Scan for the cell matching the given text and deliver its [X, Y] coordinate at center. 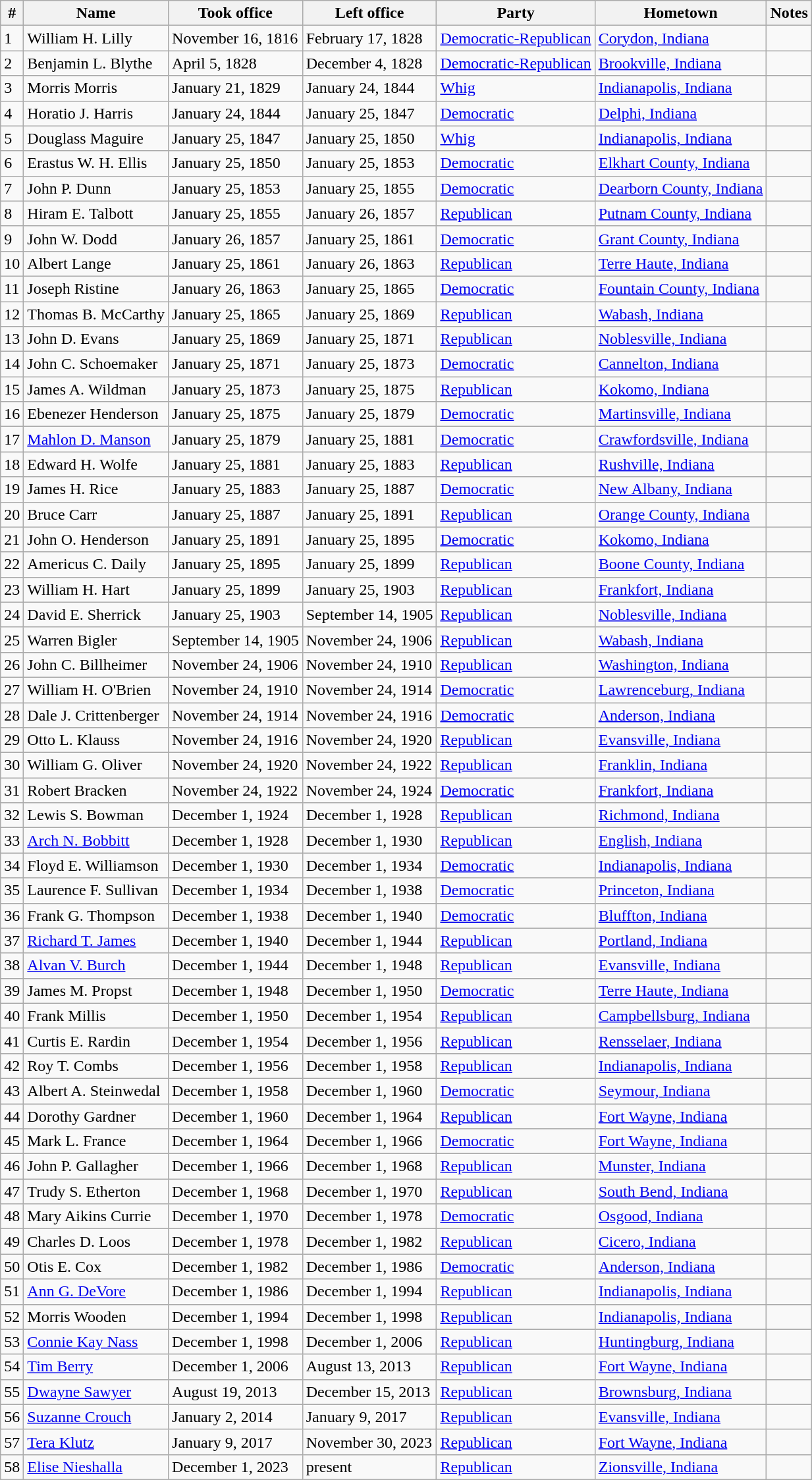
1 [12, 38]
Lawrenceburg, Indiana [681, 690]
8 [12, 213]
William H. O'Brien [96, 690]
Richmond, Indiana [681, 815]
Campbellsburg, Indiana [681, 1016]
46 [12, 1166]
58 [12, 1467]
26 [12, 665]
23 [12, 589]
James A. Wildman [96, 389]
James M. Propst [96, 991]
William G. Oliver [96, 765]
15 [12, 389]
16 [12, 414]
Grant County, Indiana [681, 238]
Seymour, Indiana [681, 1091]
33 [12, 840]
Huntingburg, Indiana [681, 1342]
Delphi, Indiana [681, 113]
Dorothy Gardner [96, 1116]
Dearborn County, Indiana [681, 188]
Americus C. Daily [96, 564]
Munster, Indiana [681, 1166]
December 1, 1924 [236, 815]
19 [12, 489]
12 [12, 314]
Floyd E. Williamson [96, 865]
Hometown [681, 13]
18 [12, 464]
Mahlon D. Manson [96, 439]
Roy T. Combs [96, 1066]
Rensselaer, Indiana [681, 1041]
Dale J. Crittenberger [96, 715]
Osgood, Indiana [681, 1217]
Brookville, Indiana [681, 63]
Curtis E. Rardin [96, 1041]
57 [12, 1442]
Morris Morris [96, 88]
Richard T. James [96, 941]
36 [12, 916]
Crawfordsville, Indiana [681, 439]
Edward H. Wolfe [96, 464]
42 [12, 1066]
New Albany, Indiana [681, 489]
Otto L. Klauss [96, 740]
Frank G. Thompson [96, 916]
Connie Kay Nass [96, 1342]
55 [12, 1392]
English, Indiana [681, 840]
John D. Evans [96, 339]
January 2, 2014 [236, 1417]
49 [12, 1242]
40 [12, 1016]
Zionsville, Indiana [681, 1467]
John O. Henderson [96, 539]
present [369, 1467]
John P. Dunn [96, 188]
Laurence F. Sullivan [96, 891]
Cannelton, Indiana [681, 364]
Mark L. France [96, 1141]
Frank Millis [96, 1016]
53 [12, 1342]
South Bend, Indiana [681, 1192]
Washington, Indiana [681, 665]
Franklin, Indiana [681, 765]
Left office [369, 13]
Ann G. DeVore [96, 1292]
Albert Lange [96, 263]
10 [12, 263]
6 [12, 163]
Morris Wooden [96, 1317]
52 [12, 1317]
14 [12, 364]
45 [12, 1141]
47 [12, 1192]
December 4, 1828 [369, 63]
44 [12, 1116]
Tim Berry [96, 1367]
November 16, 1816 [236, 38]
4 [12, 113]
2 [12, 63]
37 [12, 941]
January 21, 1829 [236, 88]
25 [12, 640]
56 [12, 1417]
Albert A. Steinwedal [96, 1091]
December 15, 2013 [369, 1392]
Tera Klutz [96, 1442]
Joseph Ristine [96, 288]
Elise Nieshalla [96, 1467]
11 [12, 288]
Horatio J. Harris [96, 113]
24 [12, 615]
13 [12, 339]
Mary Aikins Currie [96, 1217]
Portland, Indiana [681, 941]
30 [12, 765]
27 [12, 690]
Lewis S. Bowman [96, 815]
Fountain County, Indiana [681, 288]
9 [12, 238]
34 [12, 865]
Ebenezer Henderson [96, 414]
# [12, 13]
Notes [789, 13]
Putnam County, Indiana [681, 213]
Name [96, 13]
April 5, 1828 [236, 63]
39 [12, 991]
29 [12, 740]
41 [12, 1041]
Party [516, 13]
Cicero, Indiana [681, 1242]
Elkhart County, Indiana [681, 163]
Douglass Maguire [96, 138]
38 [12, 966]
Benjamin L. Blythe [96, 63]
Trudy S. Etherton [96, 1192]
Corydon, Indiana [681, 38]
November 24, 1924 [369, 790]
Alvan V. Burch [96, 966]
17 [12, 439]
November 30, 2023 [369, 1442]
Arch N. Bobbitt [96, 840]
Took office [236, 13]
August 13, 2013 [369, 1367]
20 [12, 514]
Warren Bigler [96, 640]
54 [12, 1367]
Boone County, Indiana [681, 564]
7 [12, 188]
John W. Dodd [96, 238]
3 [12, 88]
Erastus W. H. Ellis [96, 163]
Orange County, Indiana [681, 514]
Thomas B. McCarthy [96, 314]
48 [12, 1217]
December 1, 2023 [236, 1467]
Dwayne Sawyer [96, 1392]
Martinsville, Indiana [681, 414]
August 19, 2013 [236, 1392]
Rushville, Indiana [681, 464]
Otis E. Cox [96, 1267]
John P. Gallagher [96, 1166]
43 [12, 1091]
Brownsburg, Indiana [681, 1392]
21 [12, 539]
February 17, 1828 [369, 38]
31 [12, 790]
Suzanne Crouch [96, 1417]
32 [12, 815]
Hiram E. Talbott [96, 213]
22 [12, 564]
David E. Sherrick [96, 615]
William H. Lilly [96, 38]
Bluffton, Indiana [681, 916]
Princeton, Indiana [681, 891]
William H. Hart [96, 589]
51 [12, 1292]
John C. Schoemaker [96, 364]
Robert Bracken [96, 790]
35 [12, 891]
5 [12, 138]
Bruce Carr [96, 514]
50 [12, 1267]
John C. Billheimer [96, 665]
28 [12, 715]
Charles D. Loos [96, 1242]
James H. Rice [96, 489]
